Scan for the cell matching the given text and deliver its [x, y] coordinate at center. 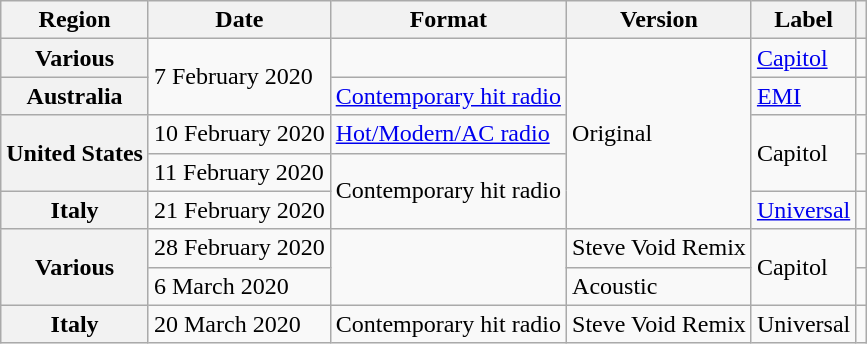
Original [660, 134]
EMI [803, 96]
Date [239, 20]
Version [660, 20]
Hot/Modern/AC radio [448, 134]
United States [75, 153]
7 February 2020 [239, 77]
Label [803, 20]
Acoustic [660, 286]
6 March 2020 [239, 286]
Format [448, 20]
10 February 2020 [239, 134]
21 February 2020 [239, 210]
Region [75, 20]
11 February 2020 [239, 172]
Australia [75, 96]
28 February 2020 [239, 248]
20 March 2020 [239, 324]
